Determine the [x, y] coordinate at the center of the cell enclosing the given text.  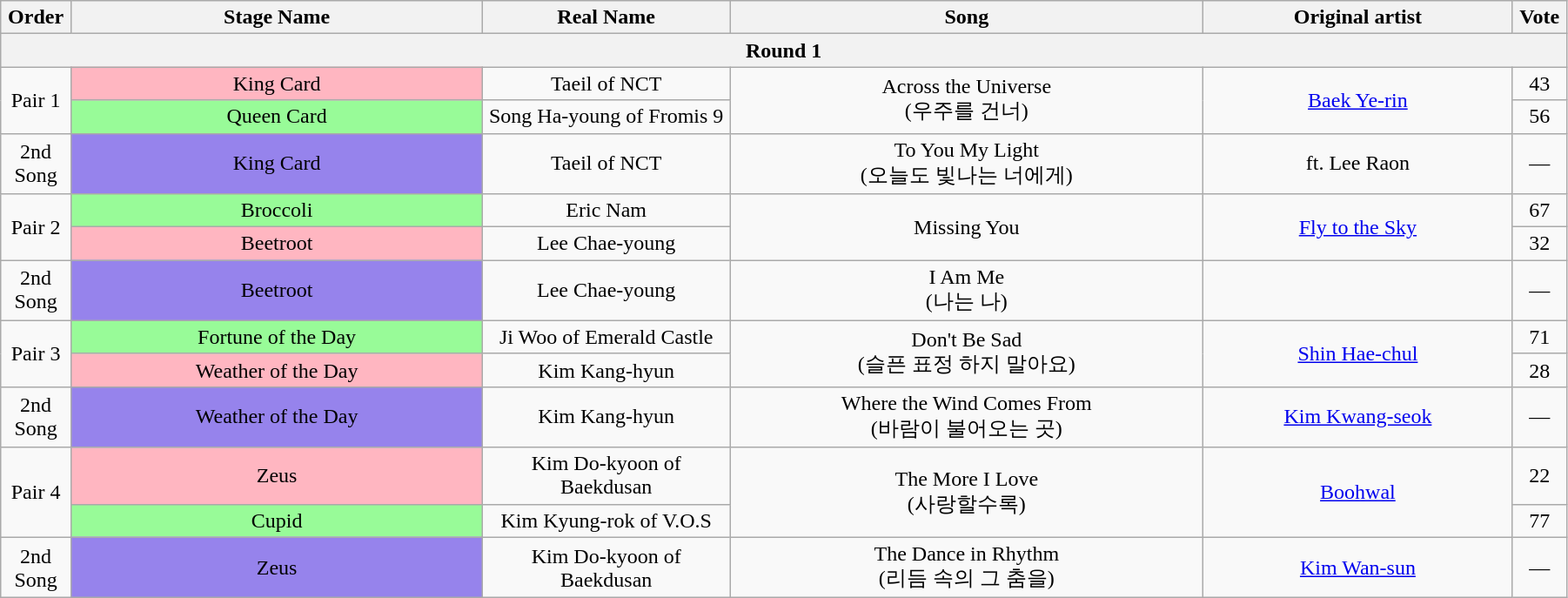
The Dance in Rhythm(리듬 속의 그 춤을) [967, 568]
ft. Lee Raon [1357, 164]
Kim Wan-sun [1357, 568]
22 [1540, 475]
Fortune of the Day [277, 337]
Real Name [606, 17]
Round 1 [784, 50]
Order [37, 17]
Missing You [967, 227]
To You My Light(오늘도 빛나는 너에게) [967, 164]
Baek Ye-rin [1357, 100]
Stage Name [277, 17]
Where the Wind Comes From(바람이 불어오는 곳) [967, 417]
Song [967, 17]
Broccoli [277, 211]
Kim Kyung-rok of V.O.S [606, 521]
Vote [1540, 17]
Eric Nam [606, 211]
Across the Universe(우주를 건너) [967, 100]
Queen Card [277, 117]
Cupid [277, 521]
Pair 1 [37, 100]
Kim Kwang-seok [1357, 417]
Ji Woo of Emerald Castle [606, 337]
The More I Love(사랑할수록) [967, 493]
Pair 3 [37, 353]
Shin Hae-chul [1357, 353]
56 [1540, 117]
Boohwal [1357, 493]
71 [1540, 337]
28 [1540, 370]
67 [1540, 211]
Pair 4 [37, 493]
Original artist [1357, 17]
Pair 2 [37, 227]
32 [1540, 244]
Song Ha-young of Fromis 9 [606, 117]
77 [1540, 521]
Don't Be Sad(슬픈 표정 하지 말아요) [967, 353]
I Am Me(나는 나) [967, 291]
Fly to the Sky [1357, 227]
43 [1540, 84]
